Provide the [X, Y] coordinate of the cell's center where the given text is located.  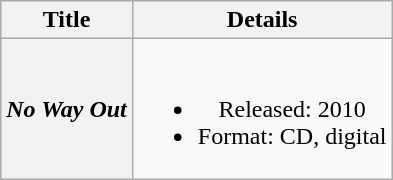
No Way Out [67, 109]
Title [67, 20]
Released: 2010Format: CD, digital [262, 109]
Details [262, 20]
